Determine the (X, Y) coordinate at the center of the cell enclosing the given text.  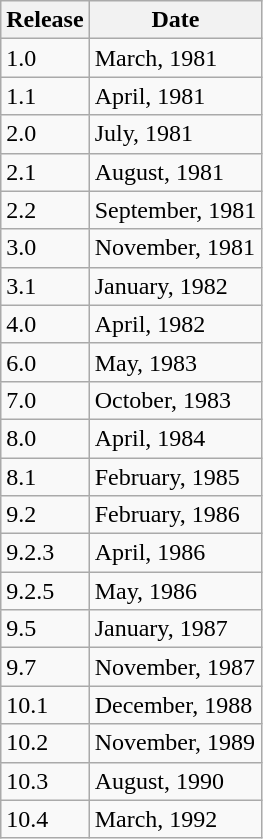
August, 1990 (176, 781)
3.0 (45, 248)
Date (176, 20)
February, 1986 (176, 515)
March, 1992 (176, 819)
April, 1982 (176, 324)
November, 1989 (176, 743)
February, 1985 (176, 477)
1.1 (45, 96)
November, 1981 (176, 248)
9.2.3 (45, 553)
2.2 (45, 210)
10.4 (45, 819)
April, 1981 (176, 96)
4.0 (45, 324)
3.1 (45, 286)
March, 1981 (176, 58)
7.0 (45, 400)
May, 1983 (176, 362)
December, 1988 (176, 705)
November, 1987 (176, 667)
July, 1981 (176, 134)
April, 1984 (176, 438)
8.1 (45, 477)
9.2 (45, 515)
6.0 (45, 362)
10.2 (45, 743)
9.7 (45, 667)
Release (45, 20)
9.5 (45, 629)
9.2.5 (45, 591)
April, 1986 (176, 553)
May, 1986 (176, 591)
September, 1981 (176, 210)
2.0 (45, 134)
8.0 (45, 438)
August, 1981 (176, 172)
October, 1983 (176, 400)
2.1 (45, 172)
January, 1982 (176, 286)
10.1 (45, 705)
January, 1987 (176, 629)
1.0 (45, 58)
10.3 (45, 781)
